Return the [x, y] coordinate for the center point of the cell that contains the specified text.  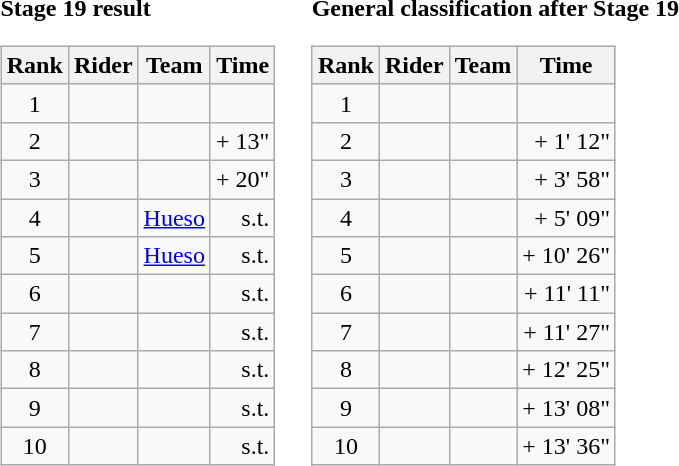
+ 13' 08" [566, 408]
+ 12' 25" [566, 370]
+ 11' 11" [566, 294]
+ 5' 09" [566, 217]
+ 10' 26" [566, 256]
+ 1' 12" [566, 141]
+ 20" [242, 179]
+ 13' 36" [566, 446]
+ 13" [242, 141]
+ 3' 58" [566, 179]
+ 11' 27" [566, 332]
